Detect which cell encompasses the target text, then output its (X, Y) center coordinate. 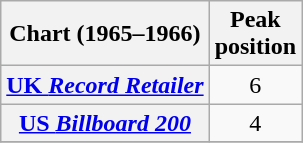
UK Record Retailer (105, 85)
Peakposition (255, 34)
4 (255, 123)
US Billboard 200 (105, 123)
6 (255, 85)
Chart (1965–1966) (105, 34)
